Scan for the cell matching the given text and deliver its (X, Y) coordinate at center. 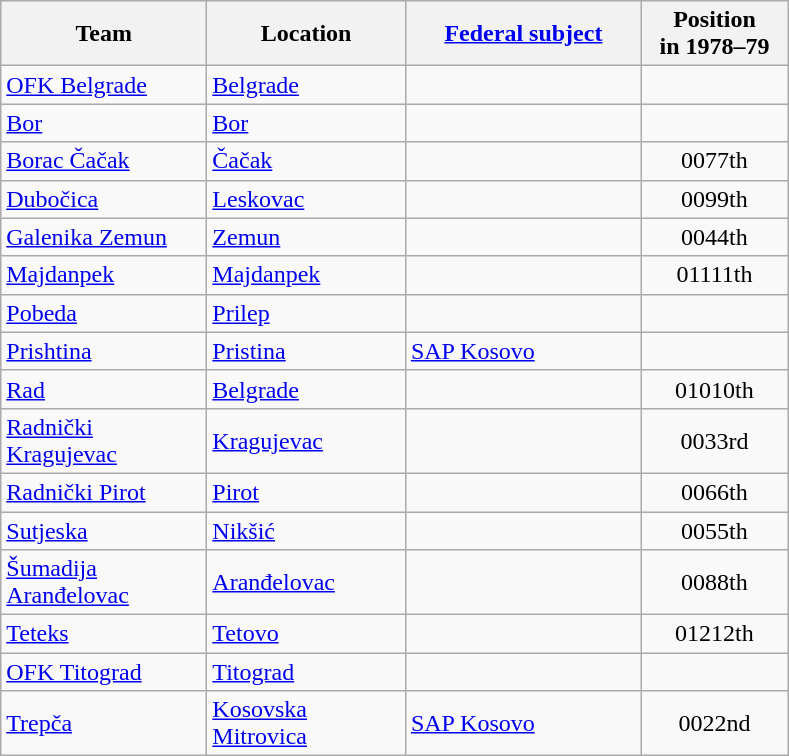
Teteks (104, 634)
Pobeda (104, 313)
Trepča (104, 724)
Kragujevac (306, 440)
Aranđelovac (306, 582)
Čačak (306, 161)
01111th (714, 275)
Prilep (306, 313)
Radnički Pirot (104, 492)
OFK Belgrade (104, 85)
Dubočica (104, 199)
Galenika Zemun (104, 237)
Sutjeska (104, 531)
01212th (714, 634)
0022nd (714, 724)
0077th (714, 161)
Zemun (306, 237)
Team (104, 34)
Radnički Kragujevac (104, 440)
01010th (714, 389)
Borac Čačak (104, 161)
0088th (714, 582)
0033rd (714, 440)
Pirot (306, 492)
Rad (104, 389)
Prishtina (104, 351)
Pristina (306, 351)
Kosovska Mitrovica (306, 724)
0066th (714, 492)
0055th (714, 531)
Titograd (306, 672)
Nikšić (306, 531)
Federal subject (523, 34)
0044th (714, 237)
Leskovac (306, 199)
0099th (714, 199)
Tetovo (306, 634)
Location (306, 34)
OFK Titograd (104, 672)
Šumadija Aranđelovac (104, 582)
Positionin 1978–79 (714, 34)
